Locate the cell with the specified text and output its [x, y] center coordinate. 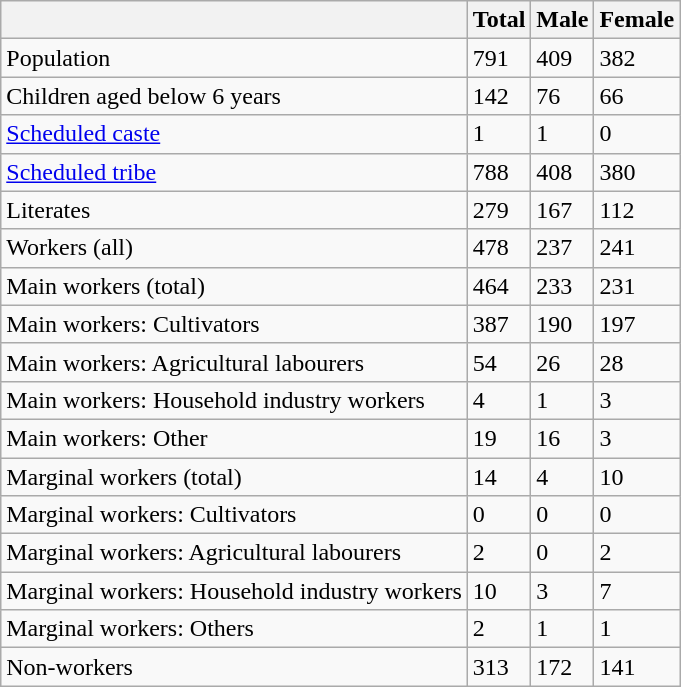
76 [562, 96]
19 [499, 438]
231 [637, 286]
7 [637, 591]
464 [499, 286]
Marginal workers: Agricultural labourers [234, 553]
791 [499, 58]
66 [637, 96]
Main workers: Other [234, 438]
Male [562, 20]
387 [499, 324]
Marginal workers: Household industry workers [234, 591]
Scheduled tribe [234, 172]
Literates [234, 210]
Population [234, 58]
Marginal workers: Others [234, 629]
788 [499, 172]
112 [637, 210]
Main workers (total) [234, 286]
233 [562, 286]
Female [637, 20]
279 [499, 210]
409 [562, 58]
408 [562, 172]
Main workers: Cultivators [234, 324]
167 [562, 210]
Marginal workers (total) [234, 477]
54 [499, 362]
Scheduled caste [234, 134]
Main workers: Household industry workers [234, 400]
197 [637, 324]
Children aged below 6 years [234, 96]
190 [562, 324]
237 [562, 248]
Workers (all) [234, 248]
28 [637, 362]
16 [562, 438]
478 [499, 248]
Non-workers [234, 667]
241 [637, 248]
Marginal workers: Cultivators [234, 515]
141 [637, 667]
Total [499, 20]
26 [562, 362]
380 [637, 172]
382 [637, 58]
313 [499, 667]
142 [499, 96]
172 [562, 667]
14 [499, 477]
Main workers: Agricultural labourers [234, 362]
